From the cell containing the given text, extract its center point as (x, y) coordinate. 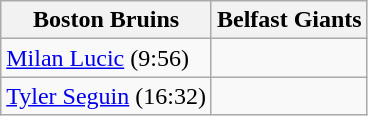
Belfast Giants (289, 20)
Tyler Seguin (16:32) (106, 96)
Milan Lucic (9:56) (106, 58)
Boston Bruins (106, 20)
